Scan for the cell matching the given text and deliver its (x, y) coordinate at center. 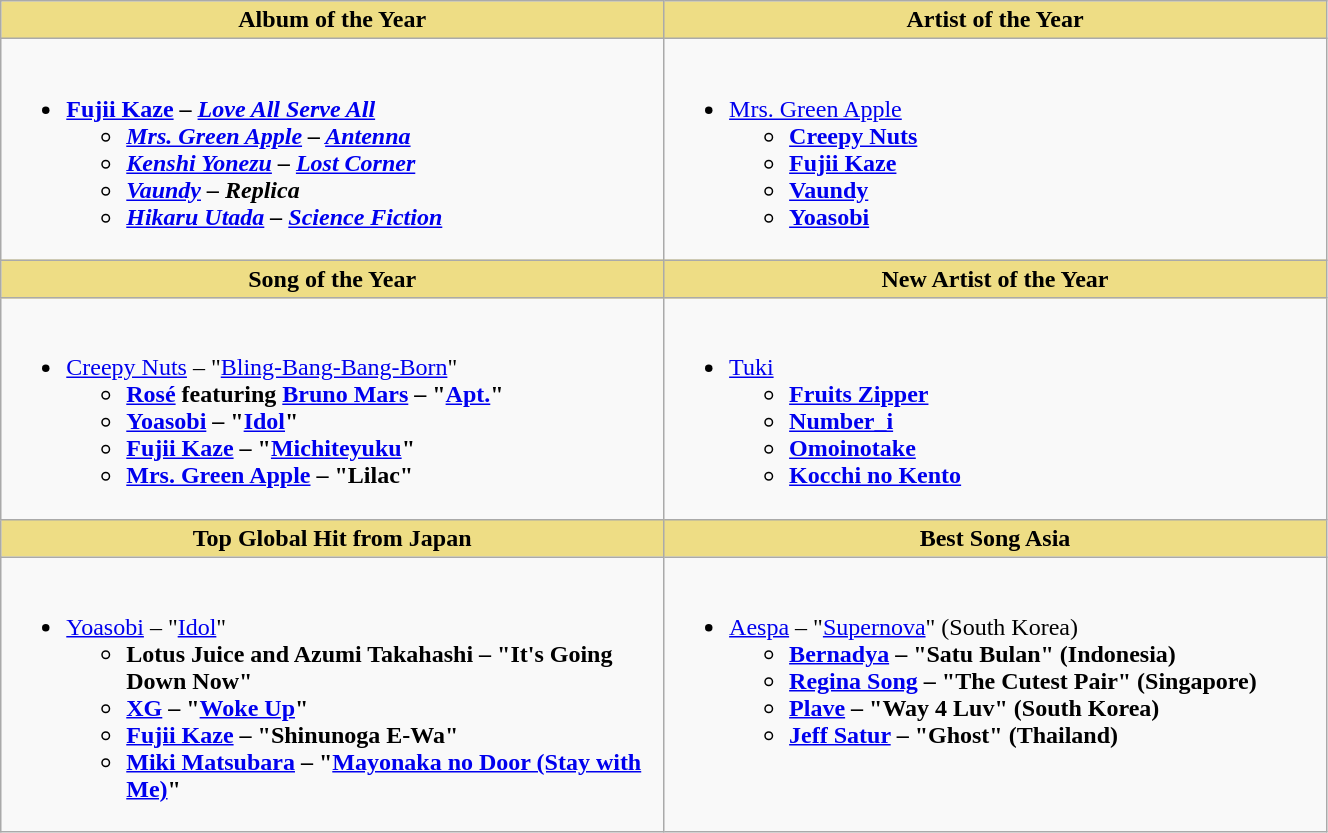
Top Global Hit from Japan (332, 538)
Fujii Kaze – Love All Serve AllMrs. Green Apple – AntennaKenshi Yonezu – Lost CornerVaundy – ReplicaHikaru Utada – Science Fiction (332, 150)
New Artist of the Year (996, 279)
Best Song Asia (996, 538)
Creepy Nuts – "Bling-Bang-Bang-Born"Rosé featuring Bruno Mars – "Apt."Yoasobi – "Idol"Fujii Kaze – "Michiteyuku"Mrs. Green Apple – "Lilac" (332, 408)
Song of the Year (332, 279)
Artist of the Year (996, 20)
Mrs. Green AppleCreepy NutsFujii KazeVaundyYoasobi (996, 150)
Album of the Year (332, 20)
TukiFruits ZipperNumber_iOmoinotakeKocchi no Kento (996, 408)
